Detect which cell encompasses the target text, then output its [X, Y] center coordinate. 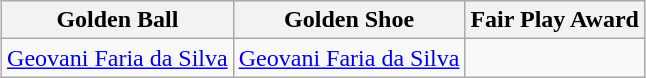
Fair Play Award [555, 20]
Golden Ball [118, 20]
Golden Shoe [349, 20]
